Find where the given text appears and provide that cell's center as (X, Y) coordinate. 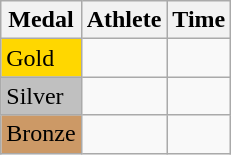
Time (199, 20)
Bronze (41, 134)
Athlete (124, 20)
Medal (41, 20)
Silver (41, 96)
Gold (41, 58)
